From the cell containing the given text, extract its center point as [X, Y] coordinate. 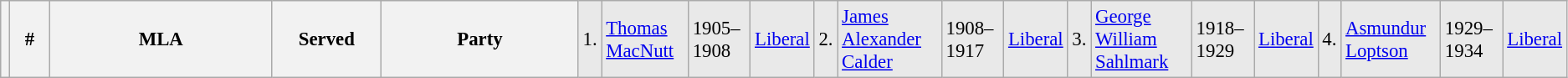
1918–1929 [1222, 39]
James Alexander Calder [889, 39]
1905–1908 [719, 39]
# [29, 39]
Party [480, 39]
4. [1330, 39]
1908–1917 [972, 39]
Thomas MacNutt [644, 39]
MLA [161, 39]
2. [826, 39]
George William Sahlmark [1141, 39]
3. [1079, 39]
1929–1934 [1472, 39]
1. [590, 39]
Asmundur Loptson [1391, 39]
Served [326, 39]
